Extract the (x, y) coordinate from the center of the cell holding the provided text.  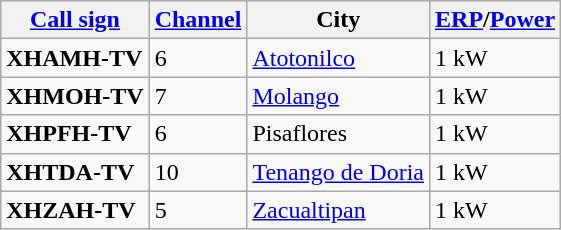
Tenango de Doria (338, 172)
City (338, 20)
Zacualtipan (338, 210)
10 (198, 172)
Atotonilco (338, 58)
Call sign (75, 20)
XHPFH-TV (75, 134)
XHTDA-TV (75, 172)
Channel (198, 20)
Molango (338, 96)
5 (198, 210)
XHMOH-TV (75, 96)
7 (198, 96)
XHAMH-TV (75, 58)
Pisaflores (338, 134)
ERP/Power (496, 20)
XHZAH-TV (75, 210)
